Extract the (X, Y) coordinate from the center of the cell holding the provided text.  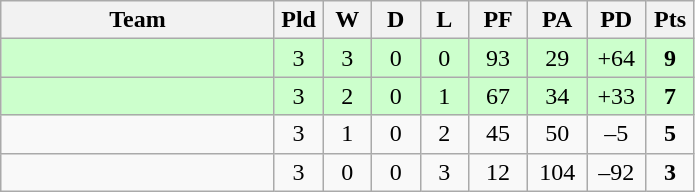
+33 (616, 96)
Pld (298, 20)
Pts (670, 20)
–92 (616, 172)
12 (498, 172)
93 (498, 58)
D (396, 20)
PA (558, 20)
Team (138, 20)
+64 (616, 58)
9 (670, 58)
PD (616, 20)
45 (498, 134)
–5 (616, 134)
67 (498, 96)
5 (670, 134)
PF (498, 20)
29 (558, 58)
W (348, 20)
L (444, 20)
104 (558, 172)
34 (558, 96)
50 (558, 134)
7 (670, 96)
